Provide the [x, y] coordinate of the cell's center where the given text is located.  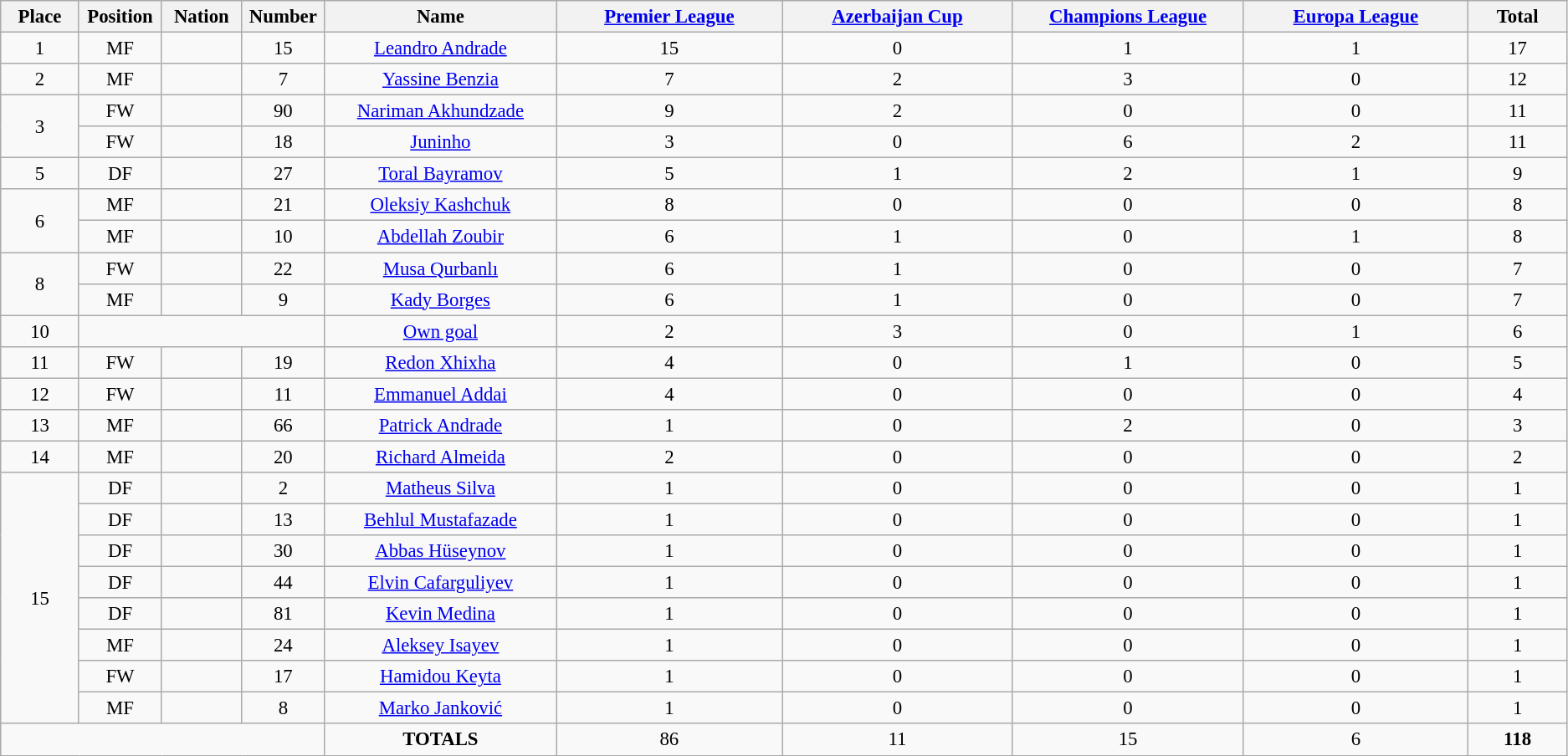
19 [283, 362]
Number [283, 17]
Elvin Cafarguliyev [440, 583]
81 [283, 614]
118 [1518, 740]
Emmanuel Addai [440, 394]
Patrick Andrade [440, 426]
Kady Borges [440, 299]
86 [669, 740]
Nariman Akhundzade [440, 111]
TOTALS [440, 740]
Matheus Silva [440, 488]
27 [283, 174]
44 [283, 583]
Marko Janković [440, 708]
Kevin Medina [440, 614]
Position [120, 17]
Abdellah Zoubir [440, 237]
30 [283, 551]
Richard Almeida [440, 457]
Name [440, 17]
Champions League [1128, 17]
66 [283, 426]
Aleksey Isayev [440, 646]
Premier League [669, 17]
Europa League [1355, 17]
Behlul Mustafazade [440, 519]
Own goal [440, 331]
21 [283, 205]
Musa Qurbanlı [440, 268]
Abbas Hüseynov [440, 551]
Oleksiy Kashchuk [440, 205]
24 [283, 646]
Nation [202, 17]
14 [40, 457]
Leandro Andrade [440, 49]
22 [283, 268]
18 [283, 142]
90 [283, 111]
Azerbaijan Cup [897, 17]
Yassine Benzia [440, 79]
Hamidou Keyta [440, 677]
Toral Bayramov [440, 174]
Total [1518, 17]
Redon Xhixha [440, 362]
20 [283, 457]
Juninho [440, 142]
Place [40, 17]
